Determine the [X, Y] coordinate at the center of the cell enclosing the given text.  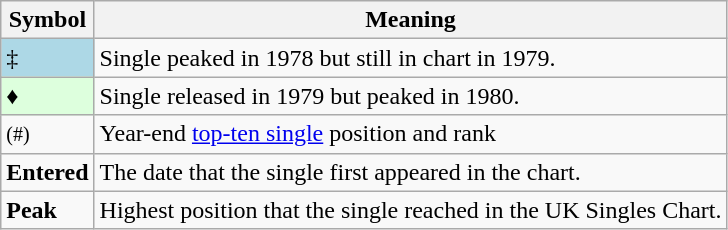
‡ [48, 58]
Peak [48, 210]
Highest position that the single reached in the UK Singles Chart. [410, 210]
(#) [48, 134]
Entered [48, 172]
Single peaked in 1978 but still in chart in 1979. [410, 58]
Symbol [48, 20]
Meaning [410, 20]
♦ [48, 96]
The date that the single first appeared in the chart. [410, 172]
Single released in 1979 but peaked in 1980. [410, 96]
Year-end top-ten single position and rank [410, 134]
